Determine the (x, y) coordinate at the center of the cell enclosing the given text.  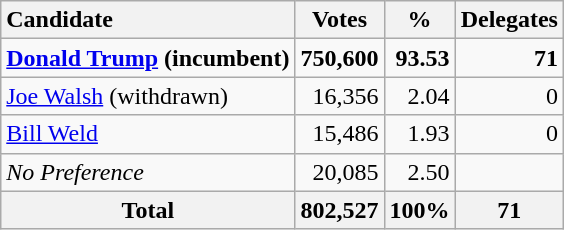
Donald Trump (incumbent) (148, 58)
% (420, 20)
16,356 (340, 96)
2.50 (420, 172)
100% (420, 210)
Delegates (509, 20)
20,085 (340, 172)
Bill Weld (148, 134)
750,600 (340, 58)
Votes (340, 20)
15,486 (340, 134)
2.04 (420, 96)
Total (148, 210)
93.53 (420, 58)
Joe Walsh (withdrawn) (148, 96)
802,527 (340, 210)
No Preference (148, 172)
1.93 (420, 134)
Candidate (148, 20)
